Output the [x, y] coordinate of the center of the cell containing the given text.  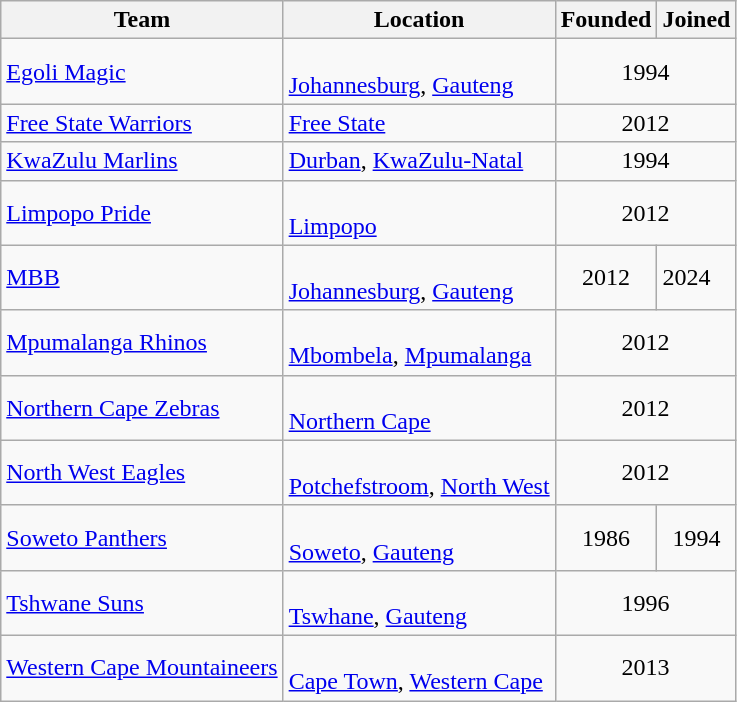
2013 [646, 668]
Western Cape Mountaineers [142, 668]
1996 [646, 602]
1986 [606, 538]
Potchefstroom, North West [419, 472]
Founded [606, 20]
KwaZulu Marlins [142, 161]
Northern Cape Zebras [142, 408]
Northern Cape [419, 408]
Soweto Panthers [142, 538]
Mbombela, Mpumalanga [419, 342]
MBB [142, 278]
Location [419, 20]
Free State Warriors [142, 123]
Soweto, Gauteng [419, 538]
Team [142, 20]
2024 [696, 278]
Cape Town, Western Cape [419, 668]
Durban, KwaZulu-Natal [419, 161]
Mpumalanga Rhinos [142, 342]
Joined [696, 20]
Egoli Magic [142, 72]
Free State [419, 123]
Tshwane Suns [142, 602]
Limpopo [419, 212]
Limpopo Pride [142, 212]
Tswhane, Gauteng [419, 602]
North West Eagles [142, 472]
